Provide the [x, y] coordinate of the cell's center where the given text is located.  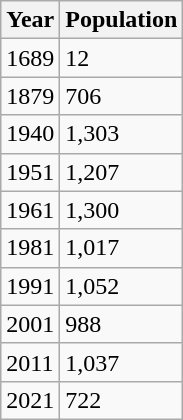
1,052 [122, 286]
1,207 [122, 172]
12 [122, 58]
1991 [30, 286]
2001 [30, 324]
722 [122, 400]
706 [122, 96]
1689 [30, 58]
1,017 [122, 248]
Population [122, 20]
1,300 [122, 210]
2011 [30, 362]
1879 [30, 96]
1981 [30, 248]
1940 [30, 134]
Year [30, 20]
2021 [30, 400]
1,303 [122, 134]
1961 [30, 210]
1951 [30, 172]
988 [122, 324]
1,037 [122, 362]
